Return (x, y) of the center of cell containing provided text 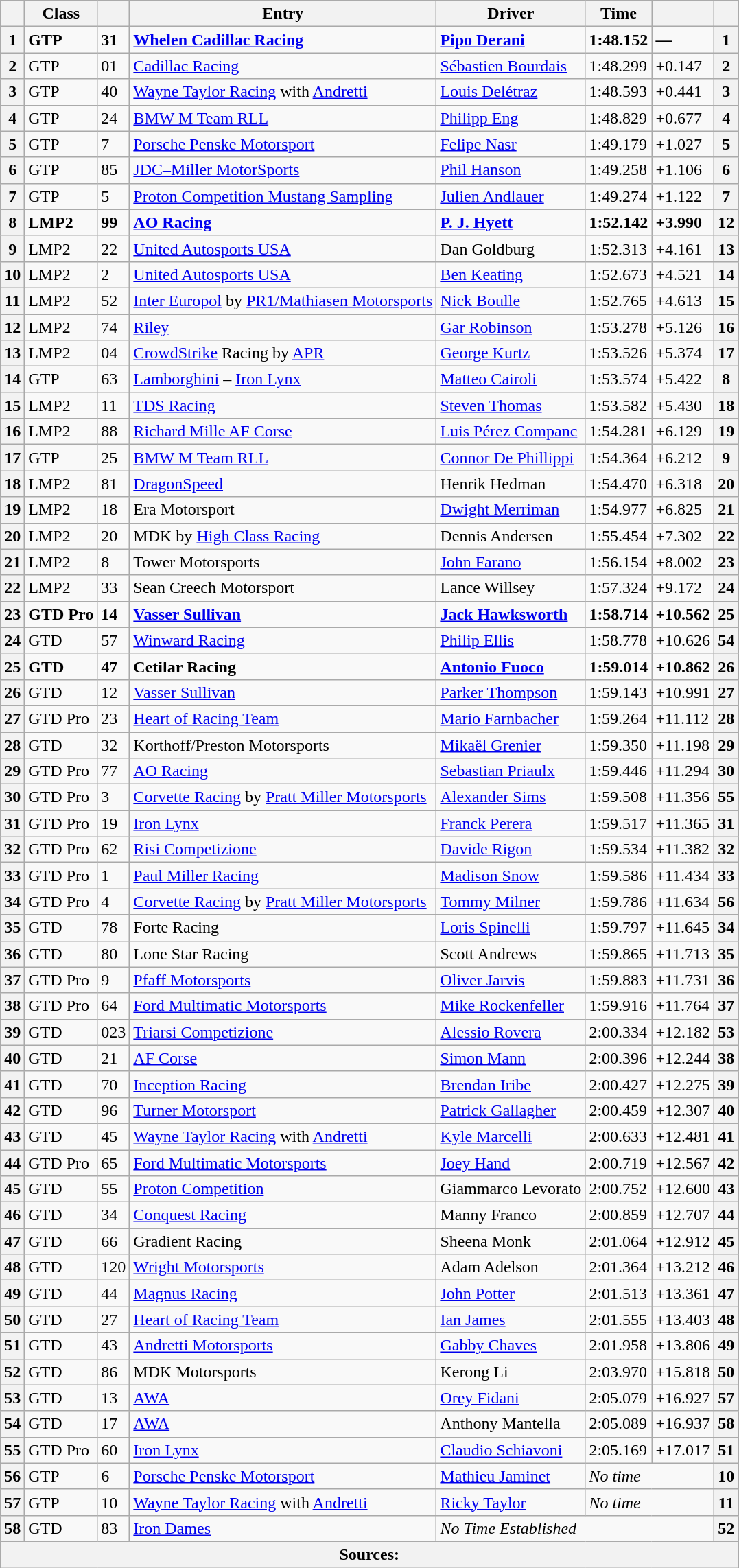
P. J. Hyett (511, 222)
Pfaff Motorsports (283, 980)
2:00.459 (619, 1110)
Franck Perera (511, 823)
+1.027 (683, 144)
1:59.786 (619, 902)
Loris Spinelli (511, 928)
Lamborghini – Iron Lynx (283, 379)
Sheena Monk (511, 1241)
+0.677 (683, 118)
Henrik Hedman (511, 484)
+12.707 (683, 1215)
Tower Motorsports (283, 562)
Ian James (511, 1320)
Triarsi Competizione (283, 1032)
TDS Racing (283, 406)
1:59.508 (619, 797)
+16.927 (683, 1398)
Inception Racing (283, 1084)
+11.294 (683, 771)
1:52.313 (619, 248)
Dennis Andersen (511, 536)
Ben Keating (511, 274)
+11.434 (683, 876)
1:59.446 (619, 771)
2:00.633 (619, 1136)
2:01.364 (619, 1267)
2:01.064 (619, 1241)
John Potter (511, 1294)
62 (114, 850)
+11.112 (683, 718)
+5.126 (683, 327)
80 (114, 954)
Matteo Cairoli (511, 379)
JDC–Miller MotorSports (283, 170)
Dwight Merriman (511, 510)
Steven Thomas (511, 406)
+0.441 (683, 92)
MDK Motorsports (283, 1372)
+9.172 (683, 588)
Orey Fidani (511, 1398)
+11.764 (683, 1006)
Alessio Rovera (511, 1032)
83 (114, 1528)
Gar Robinson (511, 327)
74 (114, 327)
Pipo Derani (511, 40)
1:49.258 (619, 170)
1:52.765 (619, 301)
AF Corse (283, 1058)
Andretti Motorsports (283, 1346)
63 (114, 379)
Class (61, 14)
Gabby Chaves (511, 1346)
1:48.829 (619, 118)
Alexander Sims (511, 797)
+12.600 (683, 1189)
64 (114, 1006)
81 (114, 484)
Simon Mann (511, 1058)
+6.129 (683, 432)
65 (114, 1163)
96 (114, 1110)
+13.403 (683, 1320)
1:59.350 (619, 745)
+1.106 (683, 170)
+6.212 (683, 458)
Anthony Mantella (511, 1424)
Louis Delétraz (511, 92)
+10.626 (683, 640)
Sources: (369, 1554)
+0.147 (683, 66)
Patrick Gallagher (511, 1110)
+11.198 (683, 745)
+5.430 (683, 406)
Luis Pérez Companc (511, 432)
Forte Racing (283, 928)
+11.365 (683, 823)
01 (114, 66)
+12.275 (683, 1084)
1:52.673 (619, 274)
— (683, 40)
Entry (283, 14)
Madison Snow (511, 876)
Sébastien Bourdais (511, 66)
+12.912 (683, 1241)
+6.318 (683, 484)
2:05.089 (619, 1424)
Scott Andrews (511, 954)
Nick Boulle (511, 301)
Sebastian Priaulx (511, 771)
1:53.526 (619, 353)
Era Motorsport (283, 510)
Julien Andlauer (511, 196)
1:59.883 (619, 980)
+7.302 (683, 536)
Wright Motorsports (283, 1267)
120 (114, 1267)
1:59.014 (619, 666)
Philip Ellis (511, 640)
1:48.299 (619, 66)
1:54.281 (619, 432)
No Time Established (575, 1528)
2:00.859 (619, 1215)
Dan Goldburg (511, 248)
Inter Europol by PR1/Mathiasen Motorsports (283, 301)
1:52.142 (619, 222)
+3.990 (683, 222)
Philipp Eng (511, 118)
88 (114, 432)
1:54.470 (619, 484)
Claudio Schiavoni (511, 1450)
Turner Motorsport (283, 1110)
1:54.977 (619, 510)
1:53.574 (619, 379)
1:59.264 (619, 718)
Paul Miller Racing (283, 876)
1:56.154 (619, 562)
2:05.169 (619, 1450)
99 (114, 222)
2:01.958 (619, 1346)
Risi Competizione (283, 850)
1:48.152 (619, 40)
Phil Hanson (511, 170)
Conquest Racing (283, 1215)
Riley (283, 327)
77 (114, 771)
Kyle Marcelli (511, 1136)
+12.307 (683, 1110)
+11.356 (683, 797)
2:00.334 (619, 1032)
Parker Thompson (511, 692)
1:57.324 (619, 588)
1:59.916 (619, 1006)
+4.613 (683, 301)
Proton Competition (283, 1189)
+12.567 (683, 1163)
1:55.454 (619, 536)
Iron Dames (283, 1528)
2:03.970 (619, 1372)
Mike Rockenfeller (511, 1006)
Proton Competition Mustang Sampling (283, 196)
1:59.865 (619, 954)
Connor De Phillippi (511, 458)
Joey Hand (511, 1163)
Sean Creech Motorsport (283, 588)
Gradient Racing (283, 1241)
Lone Star Racing (283, 954)
2:00.752 (619, 1189)
Korthoff/Preston Motorsports (283, 745)
+11.645 (683, 928)
2:01.555 (619, 1320)
+5.374 (683, 353)
Ricky Taylor (511, 1502)
1:53.582 (619, 406)
MDK by High Class Racing (283, 536)
2:00.719 (619, 1163)
+11.713 (683, 954)
1:49.179 (619, 144)
+12.244 (683, 1058)
Magnus Racing (283, 1294)
1:58.778 (619, 640)
66 (114, 1241)
+12.182 (683, 1032)
Kerong Li (511, 1372)
86 (114, 1372)
78 (114, 928)
Mario Farnbacher (511, 718)
Winward Racing (283, 640)
+10.991 (683, 692)
Felipe Nasr (511, 144)
04 (114, 353)
2:01.513 (619, 1294)
Manny Franco (511, 1215)
Brendan Iribe (511, 1084)
Time (619, 14)
+10.562 (683, 614)
Mikaël Grenier (511, 745)
2:00.396 (619, 1058)
Mathieu Jaminet (511, 1476)
CrowdStrike Racing by APR (283, 353)
1:53.278 (619, 327)
1:59.586 (619, 876)
2:00.427 (619, 1084)
1:54.364 (619, 458)
60 (114, 1450)
+13.361 (683, 1294)
John Farano (511, 562)
+5.422 (683, 379)
85 (114, 170)
1:59.517 (619, 823)
Whelen Cadillac Racing (283, 40)
Antonio Fuoco (511, 666)
Jack Hawksworth (511, 614)
1:59.797 (619, 928)
DragonSpeed (283, 484)
Adam Adelson (511, 1267)
+13.212 (683, 1267)
Tommy Milner (511, 902)
Davide Rigon (511, 850)
Oliver Jarvis (511, 980)
+12.481 (683, 1136)
1:59.534 (619, 850)
1:49.274 (619, 196)
Driver (511, 14)
George Kurtz (511, 353)
+13.806 (683, 1346)
1:58.714 (619, 614)
Cadillac Racing (283, 66)
023 (114, 1032)
Cetilar Racing (283, 666)
1:59.143 (619, 692)
+11.731 (683, 980)
+8.002 (683, 562)
1:48.593 (619, 92)
Giammarco Levorato (511, 1189)
+6.825 (683, 510)
+11.634 (683, 902)
+11.382 (683, 850)
Richard Mille AF Corse (283, 432)
+1.122 (683, 196)
+17.017 (683, 1450)
+15.818 (683, 1372)
Lance Willsey (511, 588)
+10.862 (683, 666)
+16.937 (683, 1424)
+4.161 (683, 248)
70 (114, 1084)
2:05.079 (619, 1398)
+4.521 (683, 274)
